Find where the given text appears and provide that cell's center as [X, Y] coordinate. 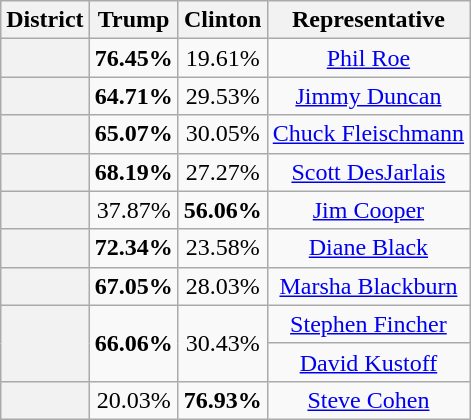
30.05% [222, 134]
Marsha Blackburn [368, 286]
District [45, 20]
27.27% [222, 172]
Chuck Fleischmann [368, 134]
Diane Black [368, 248]
Representative [368, 20]
28.03% [222, 286]
65.07% [134, 134]
Scott DesJarlais [368, 172]
Stephen Fincher [368, 324]
37.87% [134, 210]
Clinton [222, 20]
Trump [134, 20]
56.06% [222, 210]
66.06% [134, 343]
68.19% [134, 172]
64.71% [134, 96]
Jim Cooper [368, 210]
30.43% [222, 343]
23.58% [222, 248]
20.03% [134, 400]
Phil Roe [368, 58]
72.34% [134, 248]
19.61% [222, 58]
Jimmy Duncan [368, 96]
76.93% [222, 400]
76.45% [134, 58]
29.53% [222, 96]
David Kustoff [368, 362]
67.05% [134, 286]
Steve Cohen [368, 400]
